Return the [x, y] coordinate for the center point of the cell that contains the specified text.  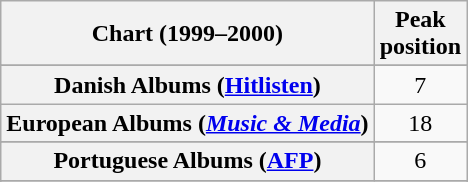
Danish Albums (Hitlisten) [188, 85]
Chart (1999–2000) [188, 34]
6 [420, 161]
18 [420, 123]
Peakposition [420, 34]
7 [420, 85]
Portuguese Albums (AFP) [188, 161]
European Albums (Music & Media) [188, 123]
